Identify which cell holds the provided text, then report its [x, y] central coordinate. 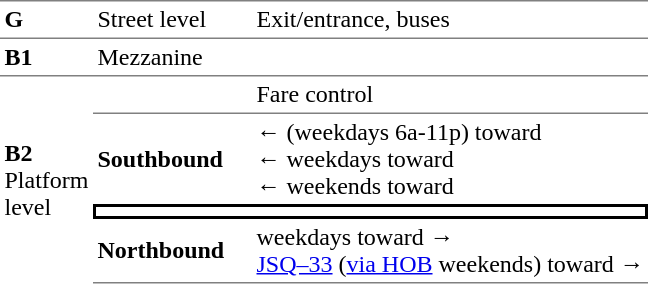
← (weekdays 6a-11p) toward ← weekdays toward ← weekends toward [450, 158]
Exit/entrance, buses [450, 19]
B2Platform level [46, 179]
weekdays toward → JSQ–33 (via HOB weekends) toward → [450, 251]
Southbound [172, 158]
Mezzanine [172, 57]
Fare control [450, 94]
Northbound [172, 251]
Street level [172, 19]
B1 [46, 57]
G [46, 19]
